Find where the given text appears and provide that cell's center as [x, y] coordinate. 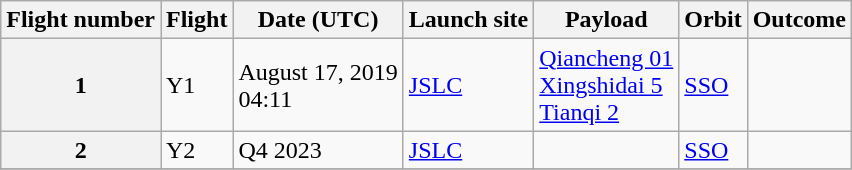
Y2 [196, 150]
August 17, 201904:11 [318, 85]
Date (UTC) [318, 20]
Outcome [799, 20]
Payload [606, 20]
Flight number [81, 20]
Orbit [713, 20]
Flight [196, 20]
Q4 2023 [318, 150]
Launch site [468, 20]
2 [81, 150]
Qiancheng 01Xingshidai 5Tianqi 2 [606, 85]
1 [81, 85]
Y1 [196, 85]
